Extract the [x, y] coordinate from the center of the cell holding the provided text.  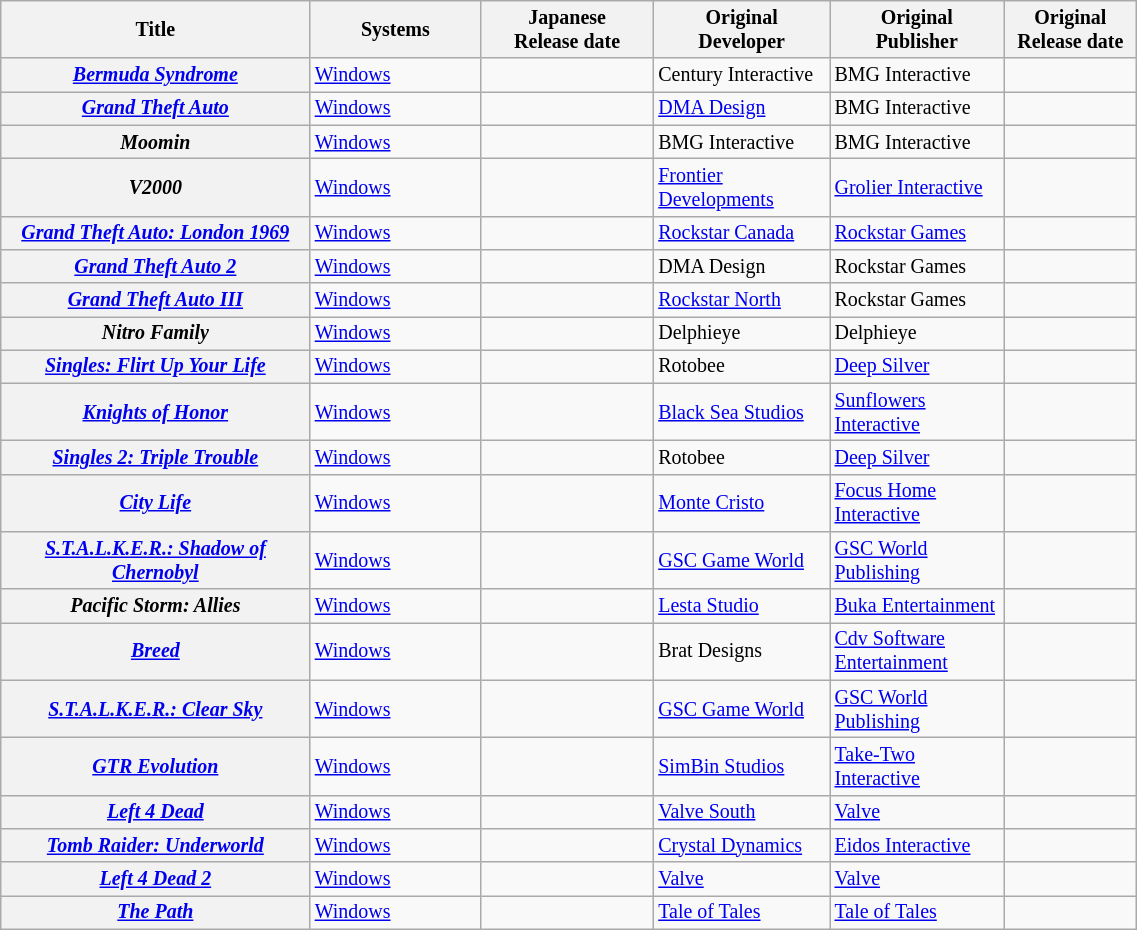
Monte Cristo [741, 504]
Grand Theft Auto: London 1969 [156, 232]
Buka Entertainment [917, 606]
Singles: Flirt Up Your Life [156, 366]
Grand Theft Auto III [156, 300]
Frontier Developments [741, 188]
Grolier Interactive [917, 188]
City Life [156, 504]
OriginalPublisher [917, 30]
Grand Theft Auto [156, 108]
Cdv Software Entertainment [917, 652]
Take-Two Interactive [917, 766]
Knights of Honor [156, 412]
Valve South [741, 812]
The Path [156, 912]
Focus Home Interactive [917, 504]
Eidos Interactive [917, 846]
Century Interactive [741, 76]
Tomb Raider: Underworld [156, 846]
Lesta Studio [741, 606]
OriginalDeveloper [741, 30]
S.T.A.L.K.E.R.: Clear Sky [156, 710]
Rockstar North [741, 300]
Title [156, 30]
SimBin Studios [741, 766]
Pacific Storm: Allies [156, 606]
Breed [156, 652]
Left 4 Dead 2 [156, 878]
GTR Evolution [156, 766]
Rockstar Canada [741, 232]
Brat Designs [741, 652]
JapaneseRelease date [568, 30]
Systems [396, 30]
OriginalRelease date [1070, 30]
Nitro Family [156, 334]
Left 4 Dead [156, 812]
V2000 [156, 188]
Moomin [156, 142]
Crystal Dynamics [741, 846]
Grand Theft Auto 2 [156, 266]
Bermuda Syndrome [156, 76]
Singles 2: Triple Trouble [156, 458]
Black Sea Studios [741, 412]
Sunflowers Interactive [917, 412]
S.T.A.L.K.E.R.: Shadow of Chernobyl [156, 560]
